Return (x, y) of the center of cell containing provided text 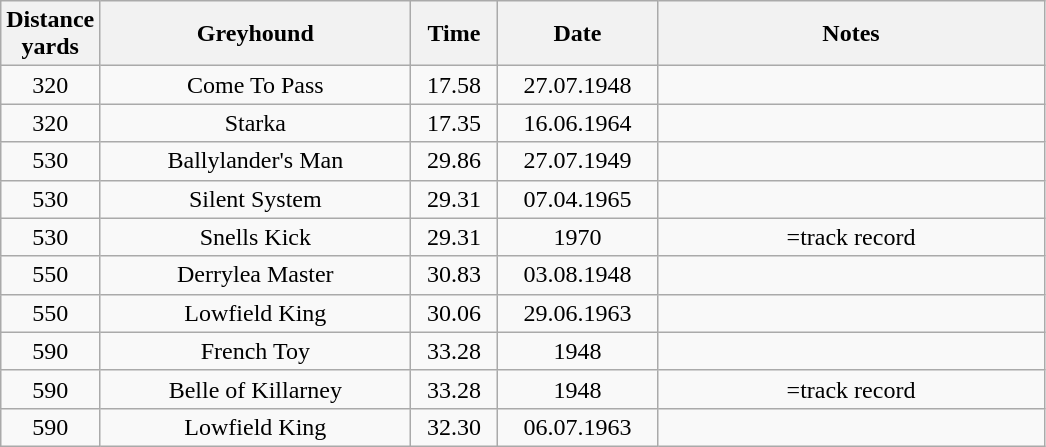
Silent System (256, 199)
30.06 (454, 313)
Date (578, 34)
Notes (851, 34)
French Toy (256, 351)
Belle of Killarney (256, 389)
Greyhound (256, 34)
16.06.1964 (578, 123)
1970 (578, 237)
30.83 (454, 275)
29.86 (454, 161)
Starka (256, 123)
27.07.1948 (578, 85)
Time (454, 34)
06.07.1963 (578, 427)
Derrylea Master (256, 275)
27.07.1949 (578, 161)
29.06.1963 (578, 313)
Snells Kick (256, 237)
17.35 (454, 123)
32.30 (454, 427)
17.58 (454, 85)
Come To Pass (256, 85)
Ballylander's Man (256, 161)
07.04.1965 (578, 199)
Distance yards (50, 34)
03.08.1948 (578, 275)
